Provide the [x, y] coordinate of the cell's center where the given text is located.  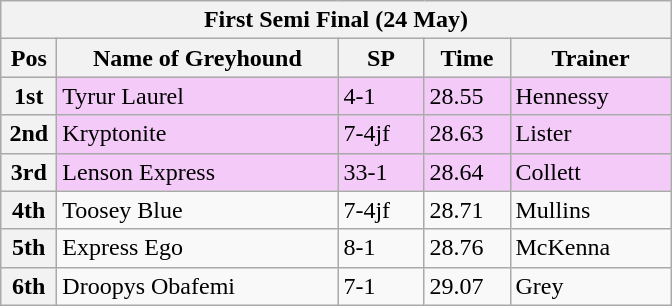
SP [381, 58]
4-1 [381, 96]
28.71 [467, 210]
28.55 [467, 96]
Tyrur Laurel [198, 96]
8-1 [381, 248]
Lister [590, 134]
Time [467, 58]
Trainer [590, 58]
Mullins [590, 210]
Lenson Express [198, 172]
Droopys Obafemi [198, 286]
Kryptonite [198, 134]
4th [29, 210]
3rd [29, 172]
Name of Greyhound [198, 58]
Toosey Blue [198, 210]
Grey [590, 286]
1st [29, 96]
28.76 [467, 248]
Pos [29, 58]
28.64 [467, 172]
Express Ego [198, 248]
Collett [590, 172]
28.63 [467, 134]
29.07 [467, 286]
6th [29, 286]
McKenna [590, 248]
First Semi Final (24 May) [336, 20]
2nd [29, 134]
33-1 [381, 172]
Hennessy [590, 96]
5th [29, 248]
7-1 [381, 286]
